Output the (x, y) coordinate of the center of the cell containing the given text.  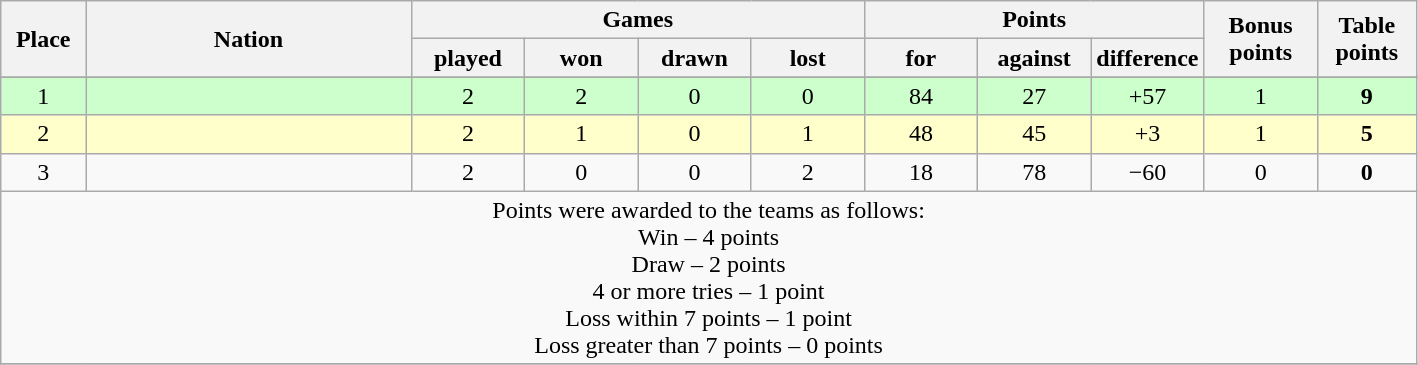
84 (920, 96)
48 (920, 134)
played (468, 58)
Tablepoints (1366, 39)
Points (1034, 20)
78 (1034, 172)
18 (920, 172)
Place (44, 39)
27 (1034, 96)
difference (1148, 58)
for (920, 58)
Bonuspoints (1260, 39)
5 (1366, 134)
45 (1034, 134)
+57 (1148, 96)
9 (1366, 96)
−60 (1148, 172)
lost (808, 58)
3 (44, 172)
won (582, 58)
Nation (249, 39)
Games (638, 20)
against (1034, 58)
+3 (1148, 134)
drawn (694, 58)
